Find where the given text appears and provide that cell's center as [x, y] coordinate. 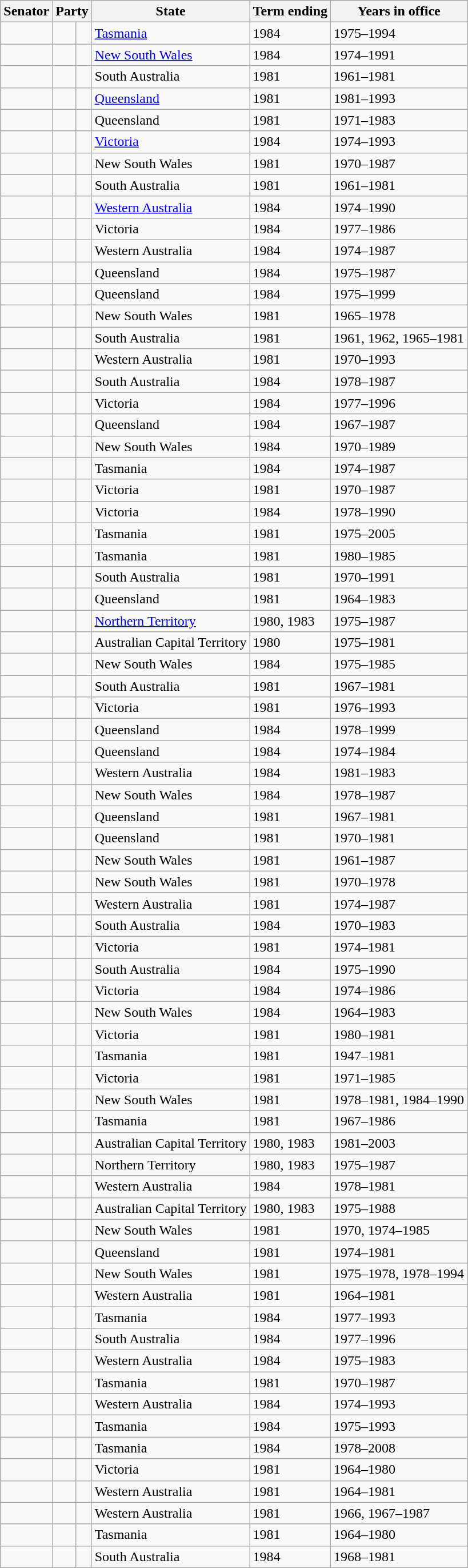
1967–1986 [399, 1121]
State [170, 11]
1974–1990 [399, 207]
1975–1990 [399, 969]
1977–1986 [399, 229]
1975–1985 [399, 664]
1967–1987 [399, 425]
1970–1983 [399, 925]
1978–1990 [399, 512]
Senator [26, 11]
1975–1981 [399, 643]
Term ending [290, 11]
1975–1978, 1978–1994 [399, 1273]
Party [72, 11]
1975–1993 [399, 1426]
1981–2003 [399, 1143]
1978–1999 [399, 730]
1970–1978 [399, 882]
1970–1981 [399, 838]
1970, 1974–1985 [399, 1230]
1978–1981 [399, 1187]
1970–1989 [399, 447]
1978–2008 [399, 1448]
1976–1993 [399, 708]
1965–1978 [399, 316]
1978–1981, 1984–1990 [399, 1100]
1975–1999 [399, 295]
1970–1991 [399, 577]
1980 [290, 643]
1961–1987 [399, 860]
1975–1983 [399, 1361]
Years in office [399, 11]
1971–1985 [399, 1078]
1975–1994 [399, 33]
1971–1983 [399, 120]
1981–1983 [399, 773]
1961, 1962, 1965–1981 [399, 338]
1975–1988 [399, 1208]
1966, 1967–1987 [399, 1513]
1968–1981 [399, 1557]
1970–1993 [399, 360]
1975–2005 [399, 534]
1980–1981 [399, 1034]
1977–1993 [399, 1317]
1974–1984 [399, 751]
1974–1986 [399, 991]
1947–1981 [399, 1056]
1981–1993 [399, 98]
1974–1991 [399, 55]
1980–1985 [399, 555]
